Scan for the cell matching the given text and deliver its (X, Y) coordinate at center. 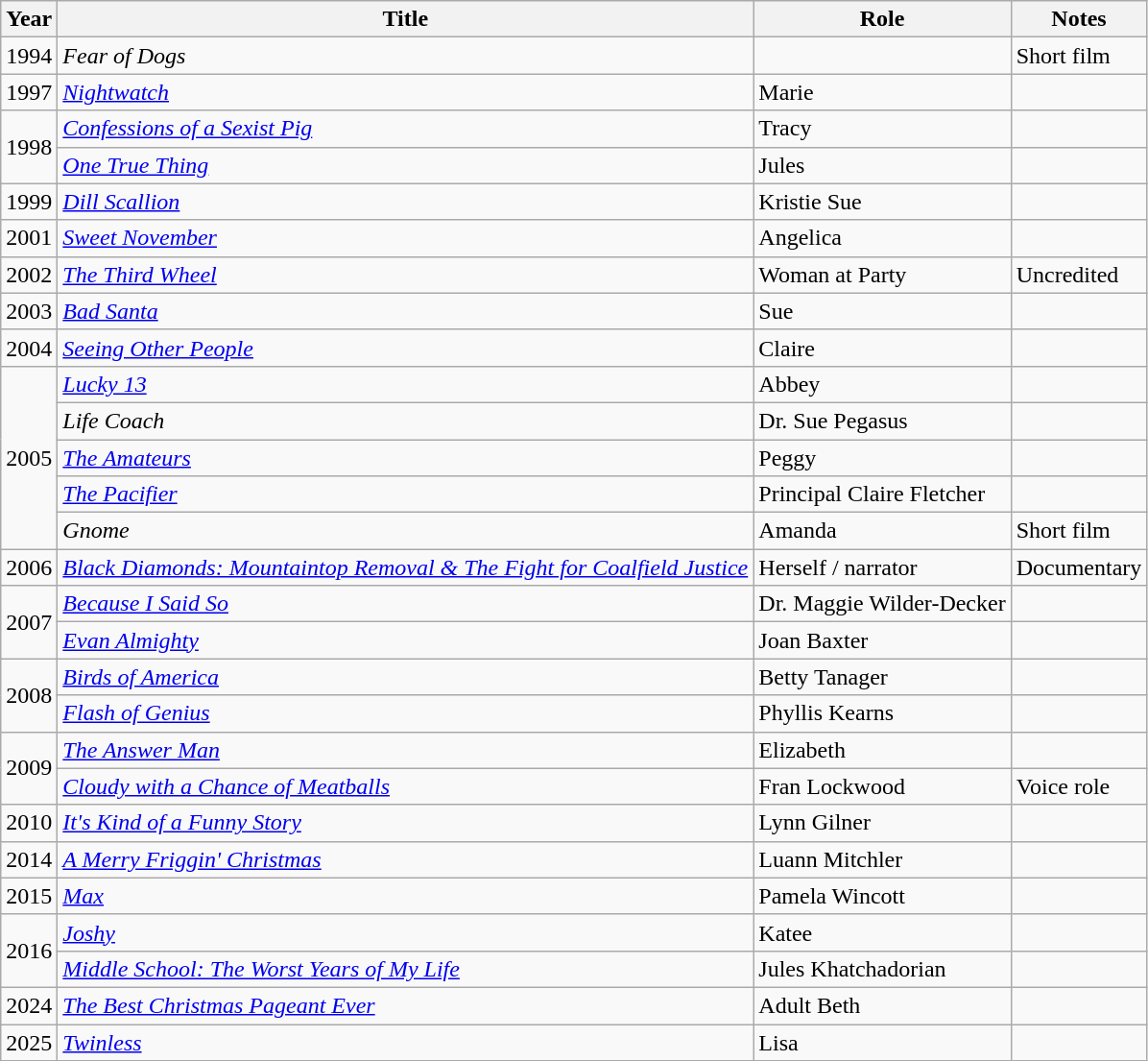
Dill Scallion (405, 202)
Evan Almighty (405, 640)
It's Kind of a Funny Story (405, 823)
The Pacifier (405, 494)
Max (405, 896)
Kristie Sue (882, 202)
Tracy (882, 129)
2009 (29, 768)
Year (29, 19)
Woman at Party (882, 275)
1998 (29, 147)
Fear of Dogs (405, 56)
Lucky 13 (405, 384)
Middle School: The Worst Years of My Life (405, 969)
Angelica (882, 238)
2008 (29, 695)
Marie (882, 92)
The Answer Man (405, 750)
Jules (882, 165)
Katee (882, 932)
Birds of America (405, 677)
Fran Lockwood (882, 786)
Lisa (882, 1042)
Claire (882, 348)
2015 (29, 896)
2007 (29, 622)
1994 (29, 56)
The Best Christmas Pageant Ever (405, 1005)
2003 (29, 311)
2010 (29, 823)
Joshy (405, 932)
Principal Claire Fletcher (882, 494)
The Amateurs (405, 458)
A Merry Friggin' Christmas (405, 859)
Peggy (882, 458)
2025 (29, 1042)
Life Coach (405, 421)
1999 (29, 202)
2024 (29, 1005)
Black Diamonds: Mountaintop Removal & The Fight for Coalfield Justice (405, 567)
Pamela Wincott (882, 896)
Luann Mitchler (882, 859)
Twinless (405, 1042)
Role (882, 19)
Sweet November (405, 238)
1997 (29, 92)
Title (405, 19)
2002 (29, 275)
Joan Baxter (882, 640)
2014 (29, 859)
2016 (29, 951)
Cloudy with a Chance of Meatballs (405, 786)
Sue (882, 311)
Jules Khatchadorian (882, 969)
Voice role (1079, 786)
Dr. Sue Pegasus (882, 421)
2006 (29, 567)
Bad Santa (405, 311)
Amanda (882, 531)
Documentary (1079, 567)
Abbey (882, 384)
Herself / narrator (882, 567)
Nightwatch (405, 92)
Elizabeth (882, 750)
Adult Beth (882, 1005)
Notes (1079, 19)
One True Thing (405, 165)
Gnome (405, 531)
Phyllis Kearns (882, 713)
Seeing Other People (405, 348)
Dr. Maggie Wilder-Decker (882, 604)
Lynn Gilner (882, 823)
2005 (29, 457)
Because I Said So (405, 604)
The Third Wheel (405, 275)
Uncredited (1079, 275)
Flash of Genius (405, 713)
Betty Tanager (882, 677)
2004 (29, 348)
2001 (29, 238)
Confessions of a Sexist Pig (405, 129)
